Pinpoint the cell where the given text exists, returning its (X, Y) midpoint coordinate. 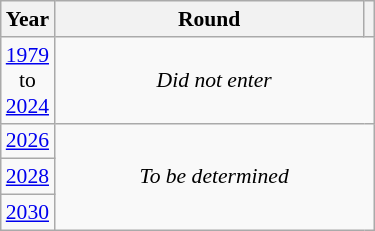
2030 (28, 213)
2028 (28, 177)
Year (28, 19)
Did not enter (214, 80)
1979to2024 (28, 80)
2026 (28, 141)
To be determined (214, 176)
Round (209, 19)
